Extract the (X, Y) coordinate from the center of the cell holding the provided text.  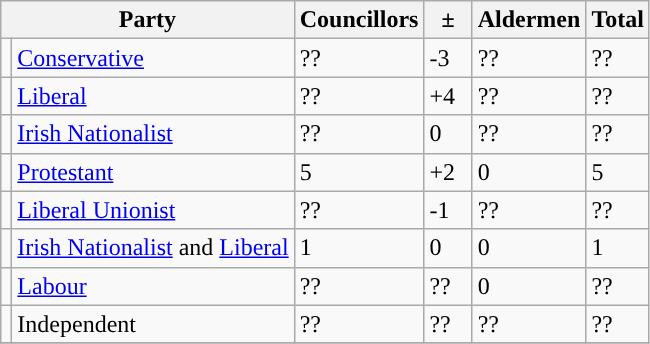
Labour (153, 286)
Conservative (153, 58)
Irish Nationalist (153, 134)
Total (618, 20)
Liberal (153, 96)
Party (148, 20)
Liberal Unionist (153, 210)
-1 (448, 210)
Irish Nationalist and Liberal (153, 248)
Councillors (359, 20)
-3 (448, 58)
Independent (153, 324)
+2 (448, 172)
Protestant (153, 172)
Aldermen (529, 20)
+4 (448, 96)
± (448, 20)
